Locate the cell with the specified text and output its [X, Y] center coordinate. 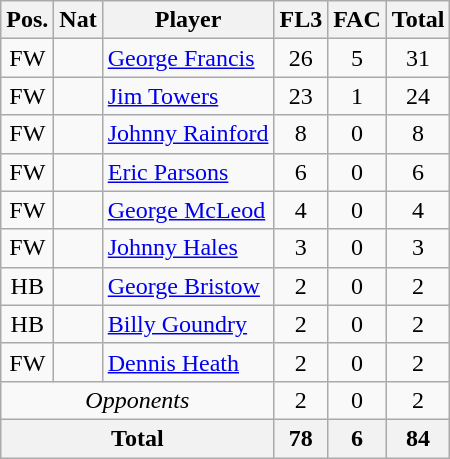
Nat [78, 20]
Jim Towers [188, 96]
FAC [358, 20]
Johnny Hales [188, 248]
26 [301, 58]
George Bristow [188, 286]
Johnny Rainford [188, 134]
Player [188, 20]
1 [358, 96]
31 [418, 58]
Dennis Heath [188, 362]
Pos. [28, 20]
George McLeod [188, 210]
FL3 [301, 20]
George Francis [188, 58]
Eric Parsons [188, 172]
5 [358, 58]
Billy Goundry [188, 324]
Opponents [138, 400]
78 [301, 438]
84 [418, 438]
24 [418, 96]
23 [301, 96]
